Search for the cell housing the specified text and yield its [x, y] center coordinate. 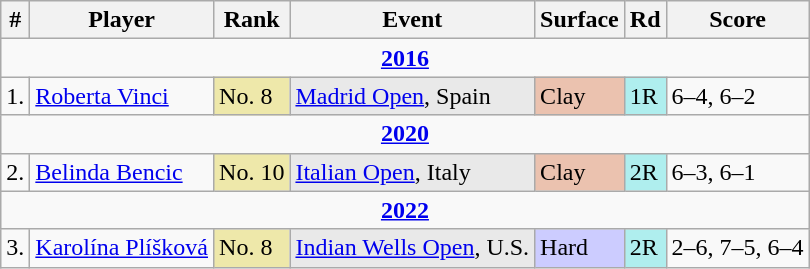
Indian Wells Open, U.S. [412, 248]
2016 [405, 58]
Italian Open, Italy [412, 172]
Rd [645, 20]
2. [16, 172]
Belinda Bencic [122, 172]
Madrid Open, Spain [412, 96]
Player [122, 20]
Hard [580, 248]
Rank [252, 20]
Score [738, 20]
# [16, 20]
2–6, 7–5, 6–4 [738, 248]
Karolína Plíšková [122, 248]
Surface [580, 20]
Event [412, 20]
6–4, 6–2 [738, 96]
No. 10 [252, 172]
2020 [405, 134]
2022 [405, 210]
6–3, 6–1 [738, 172]
1. [16, 96]
3. [16, 248]
1R [645, 96]
Roberta Vinci [122, 96]
